Search for the cell housing the specified text and yield its (X, Y) center coordinate. 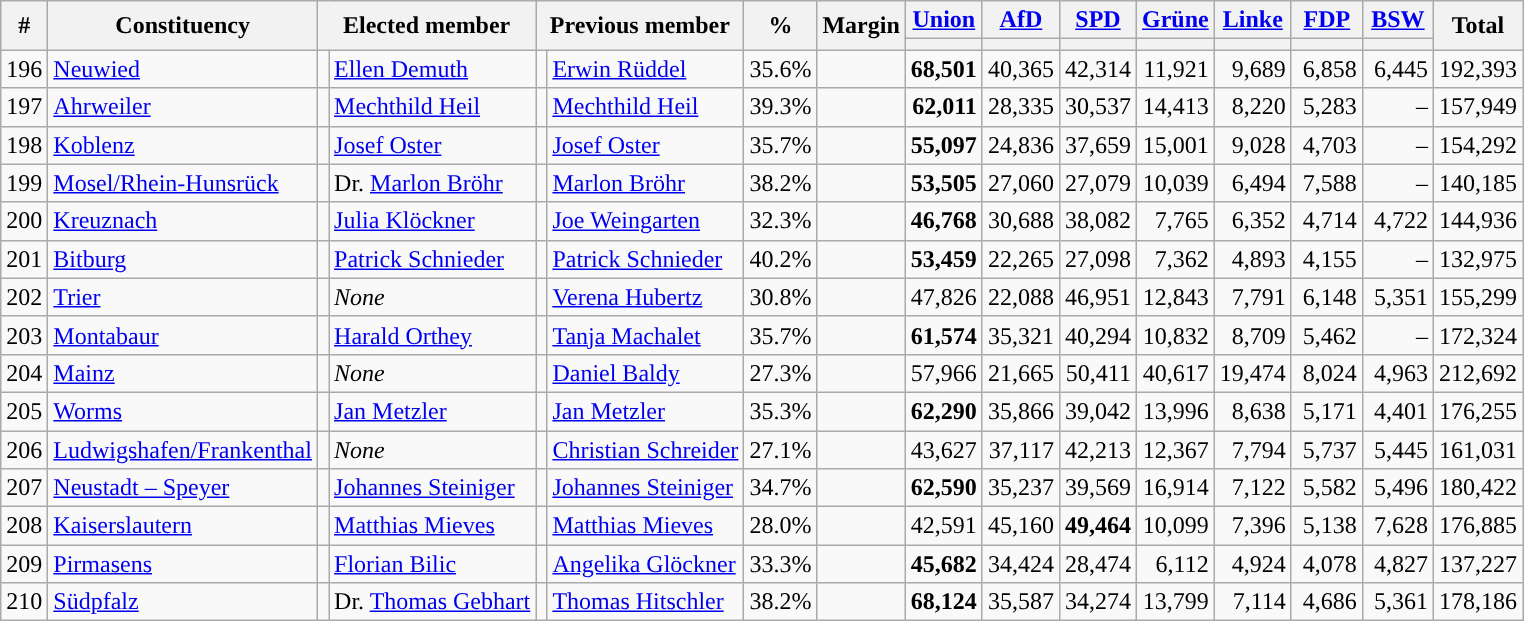
199 (24, 183)
50,411 (1098, 373)
Union (944, 20)
33.3% (780, 564)
207 (24, 488)
161,031 (1478, 449)
42,213 (1098, 449)
157,949 (1478, 107)
5,496 (1398, 488)
Montabaur (183, 335)
4,963 (1398, 373)
35,587 (1020, 602)
Worms (183, 411)
Erwin Rüddel (646, 69)
61,574 (944, 335)
4,078 (1326, 564)
11,921 (1176, 69)
201 (24, 259)
12,843 (1176, 297)
40,294 (1098, 335)
30,537 (1098, 107)
Verena Hubertz (646, 297)
Thomas Hitschler (646, 602)
197 (24, 107)
5,445 (1398, 449)
BSW (1398, 20)
176,885 (1478, 526)
Neuwied (183, 69)
Südpfalz (183, 602)
Daniel Baldy (646, 373)
Harald Orthey (432, 335)
209 (24, 564)
6,494 (1252, 183)
22,088 (1020, 297)
35,866 (1020, 411)
10,039 (1176, 183)
47,826 (944, 297)
62,011 (944, 107)
19,474 (1252, 373)
53,459 (944, 259)
24,836 (1020, 145)
7,396 (1252, 526)
27,079 (1098, 183)
27,098 (1098, 259)
5,737 (1326, 449)
7,794 (1252, 449)
137,227 (1478, 564)
39.3% (780, 107)
196 (24, 69)
7,791 (1252, 297)
39,569 (1098, 488)
35.3% (780, 411)
32.3% (780, 221)
28,335 (1020, 107)
8,638 (1252, 411)
4,722 (1398, 221)
45,160 (1020, 526)
Neustadt – Speyer (183, 488)
Mainz (183, 373)
Koblenz (183, 145)
Ellen Demuth (432, 69)
176,255 (1478, 411)
155,299 (1478, 297)
Julia Klöckner (432, 221)
42,591 (944, 526)
202 (24, 297)
35.6% (780, 69)
6,858 (1326, 69)
144,936 (1478, 221)
FDP (1326, 20)
5,361 (1398, 602)
37,117 (1020, 449)
35,237 (1020, 488)
40,365 (1020, 69)
46,951 (1098, 297)
62,590 (944, 488)
49,464 (1098, 526)
Linke (1252, 20)
4,401 (1398, 411)
Previous member (640, 26)
Christian Schreider (646, 449)
Kaiserslautern (183, 526)
8,024 (1326, 373)
% (780, 26)
42,314 (1098, 69)
15,001 (1176, 145)
Ludwigshafen/Frankenthal (183, 449)
8,220 (1252, 107)
68,124 (944, 602)
Bitburg (183, 259)
7,122 (1252, 488)
200 (24, 221)
5,351 (1398, 297)
57,966 (944, 373)
7,114 (1252, 602)
205 (24, 411)
132,975 (1478, 259)
7,362 (1176, 259)
Dr. Marlon Bröhr (432, 183)
40.2% (780, 259)
68,501 (944, 69)
21,665 (1020, 373)
5,138 (1326, 526)
30,688 (1020, 221)
Total (1478, 26)
34,274 (1098, 602)
53,505 (944, 183)
62,290 (944, 411)
5,171 (1326, 411)
4,155 (1326, 259)
28,474 (1098, 564)
27.1% (780, 449)
4,703 (1326, 145)
Kreuznach (183, 221)
Margin (861, 26)
4,827 (1398, 564)
140,185 (1478, 183)
4,893 (1252, 259)
198 (24, 145)
Joe Weingarten (646, 221)
6,148 (1326, 297)
204 (24, 373)
Trier (183, 297)
27.3% (780, 373)
34,424 (1020, 564)
Grüne (1176, 20)
178,186 (1478, 602)
210 (24, 602)
6,352 (1252, 221)
Dr. Thomas Gebhart (432, 602)
5,283 (1326, 107)
35,321 (1020, 335)
9,689 (1252, 69)
38,082 (1098, 221)
45,682 (944, 564)
16,914 (1176, 488)
12,367 (1176, 449)
Mosel/Rhein-Hunsrück (183, 183)
5,582 (1326, 488)
SPD (1098, 20)
206 (24, 449)
10,099 (1176, 526)
212,692 (1478, 373)
28.0% (780, 526)
# (24, 26)
9,028 (1252, 145)
172,324 (1478, 335)
14,413 (1176, 107)
7,588 (1326, 183)
30.8% (780, 297)
7,628 (1398, 526)
7,765 (1176, 221)
192,393 (1478, 69)
13,996 (1176, 411)
5,462 (1326, 335)
Florian Bilic (432, 564)
13,799 (1176, 602)
37,659 (1098, 145)
Tanja Machalet (646, 335)
34.7% (780, 488)
180,422 (1478, 488)
55,097 (944, 145)
Pirmasens (183, 564)
4,924 (1252, 564)
43,627 (944, 449)
22,265 (1020, 259)
203 (24, 335)
27,060 (1020, 183)
6,112 (1176, 564)
208 (24, 526)
8,709 (1252, 335)
154,292 (1478, 145)
AfD (1020, 20)
39,042 (1098, 411)
Constituency (183, 26)
Elected member (426, 26)
Marlon Bröhr (646, 183)
Ahrweiler (183, 107)
10,832 (1176, 335)
4,714 (1326, 221)
6,445 (1398, 69)
40,617 (1176, 373)
46,768 (944, 221)
4,686 (1326, 602)
Angelika Glöckner (646, 564)
